Detect which cell encompasses the target text, then output its (X, Y) center coordinate. 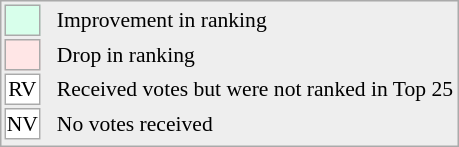
Improvement in ranking (254, 20)
Received votes but were not ranked in Top 25 (254, 90)
NV (22, 124)
No votes received (254, 124)
Drop in ranking (254, 55)
RV (22, 90)
